For the text-containing cell, return its midpoint in (X, Y) coordinate format. 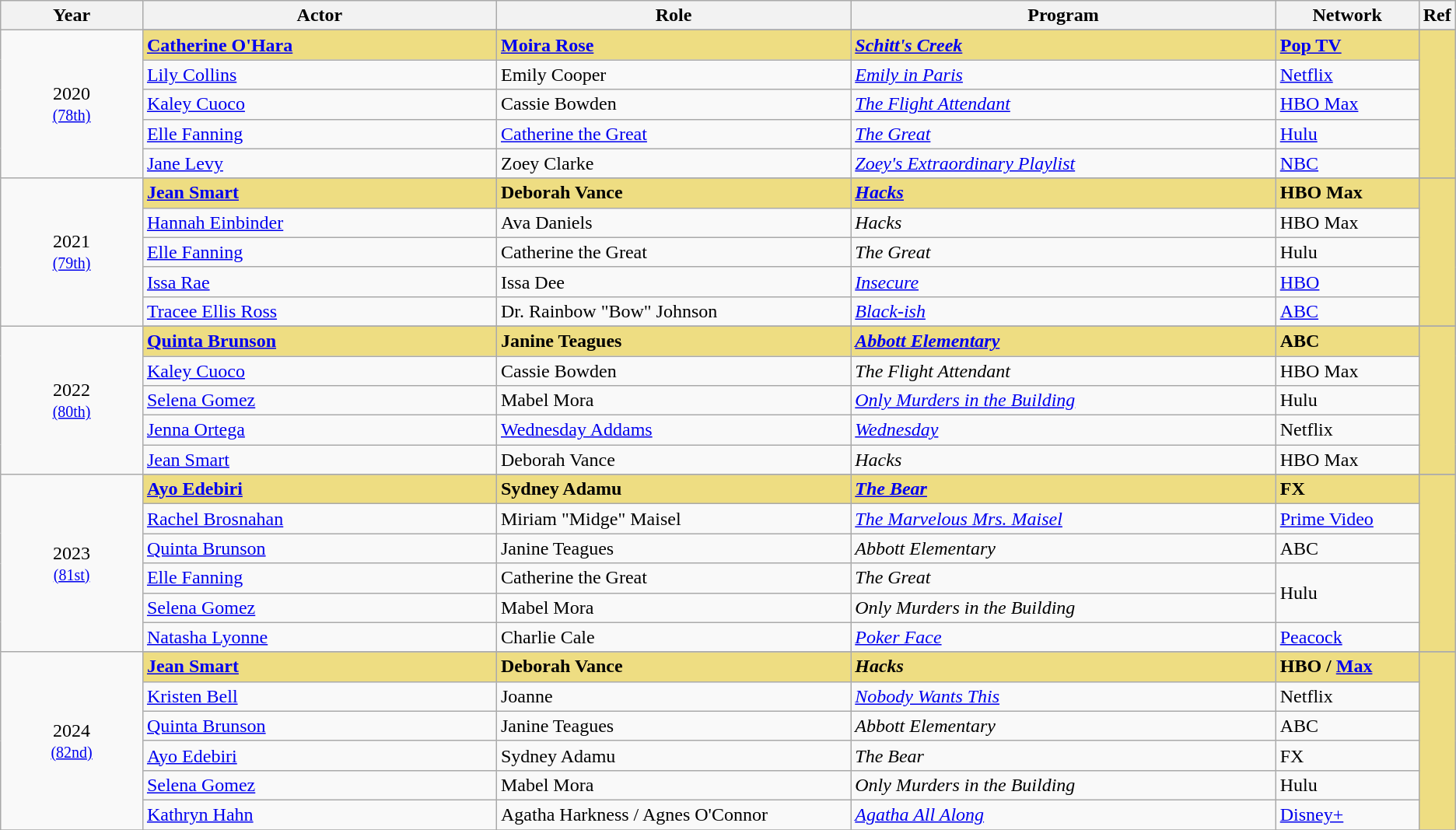
Natasha Lyonne (319, 637)
Catherine O'Hara (319, 45)
Wednesday Addams (674, 430)
Issa Rae (319, 282)
Program (1063, 16)
Poker Face (1063, 637)
Moira Rose (674, 45)
Lily Collins (319, 75)
Actor (319, 16)
Zoey's Extraordinary Playlist (1063, 163)
Emily in Paris (1063, 75)
Ava Daniels (674, 222)
Joanne (674, 696)
Prime Video (1347, 519)
Jenna Ortega (319, 430)
HBO / Max (1347, 667)
2020 (78th) (72, 104)
Hannah Einbinder (319, 222)
Wednesday (1063, 430)
Peacock (1347, 637)
Rachel Brosnahan (319, 519)
Tracee Ellis Ross (319, 311)
Pop TV (1347, 45)
Kathryn Hahn (319, 814)
Kristen Bell (319, 696)
Emily Cooper (674, 75)
Insecure (1063, 282)
Miriam "Midge" Maisel (674, 519)
Agatha Harkness / Agnes O'Connor (674, 814)
The Marvelous Mrs. Maisel (1063, 519)
NBC (1347, 163)
Jane Levy (319, 163)
HBO (1347, 282)
Year (72, 16)
Ref (1437, 16)
2021 (79th) (72, 252)
2023 (81st) (72, 563)
Charlie Cale (674, 637)
2022 (80th) (72, 400)
Schitt's Creek (1063, 45)
2024 (82nd) (72, 741)
Black-ish (1063, 311)
Disney+ (1347, 814)
Issa Dee (674, 282)
Network (1347, 16)
Agatha All Along (1063, 814)
Role (674, 16)
Dr. Rainbow "Bow" Johnson (674, 311)
Zoey Clarke (674, 163)
Nobody Wants This (1063, 696)
